Find where the given text appears and provide that cell's center as [X, Y] coordinate. 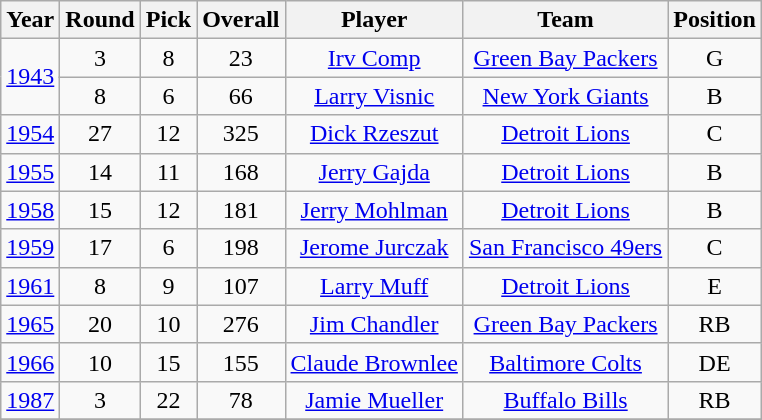
1958 [30, 210]
78 [241, 400]
168 [241, 172]
Irv Comp [374, 58]
1966 [30, 362]
1961 [30, 286]
198 [241, 248]
Position [715, 20]
Jamie Mueller [374, 400]
Team [565, 20]
Jerry Gajda [374, 172]
DE [715, 362]
20 [100, 324]
1943 [30, 77]
G [715, 58]
Buffalo Bills [565, 400]
Year [30, 20]
17 [100, 248]
22 [168, 400]
Pick [168, 20]
1965 [30, 324]
Round [100, 20]
1959 [30, 248]
11 [168, 172]
Jerome Jurczak [374, 248]
9 [168, 286]
14 [100, 172]
New York Giants [565, 96]
Larry Muff [374, 286]
1954 [30, 134]
66 [241, 96]
Jim Chandler [374, 324]
276 [241, 324]
27 [100, 134]
Larry Visnic [374, 96]
23 [241, 58]
155 [241, 362]
Baltimore Colts [565, 362]
1955 [30, 172]
E [715, 286]
325 [241, 134]
Player [374, 20]
San Francisco 49ers [565, 248]
Claude Brownlee [374, 362]
107 [241, 286]
181 [241, 210]
Overall [241, 20]
Dick Rzeszut [374, 134]
1987 [30, 400]
Jerry Mohlman [374, 210]
